Provide the [x, y] coordinate of the cell's center where the given text is located.  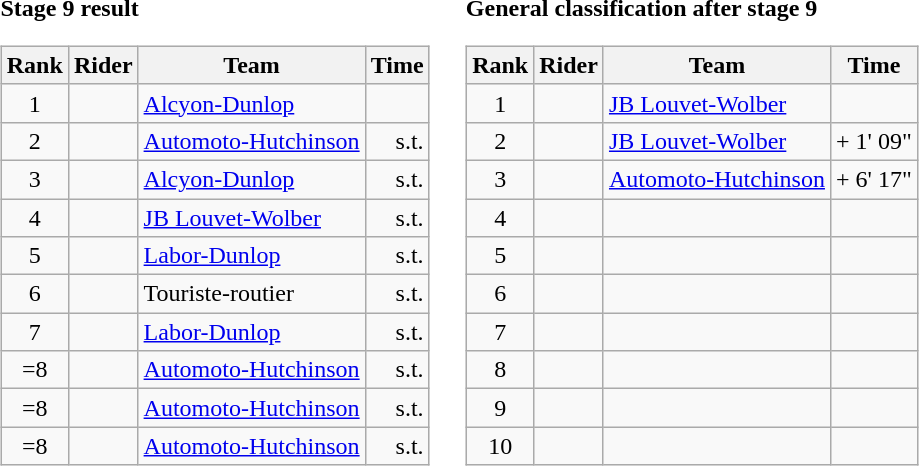
8 [500, 370]
10 [500, 446]
+ 1' 09" [874, 141]
9 [500, 408]
Touriste-routier [252, 294]
+ 6' 17" [874, 179]
